For the text-containing cell, return its midpoint in (X, Y) coordinate format. 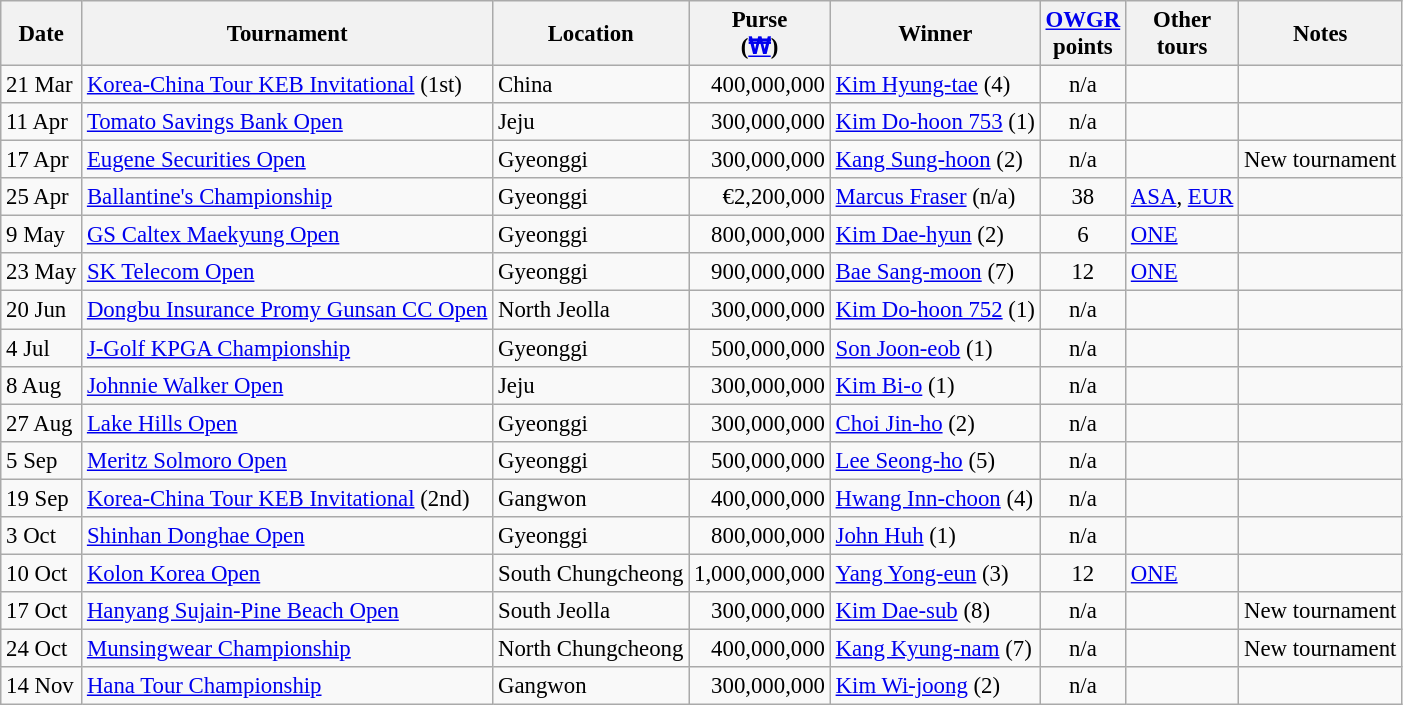
6 (1082, 235)
South Jeolla (591, 611)
Othertours (1182, 34)
11 Apr (42, 122)
Korea-China Tour KEB Invitational (2nd) (288, 498)
1,000,000,000 (760, 573)
Hanyang Sujain-Pine Beach Open (288, 611)
Meritz Solmoro Open (288, 460)
OWGRpoints (1082, 34)
14 Nov (42, 686)
21 Mar (42, 85)
20 Jun (42, 310)
8 Aug (42, 385)
Kim Dae-hyun (2) (935, 235)
Kim Do-hoon 752 (1) (935, 310)
5 Sep (42, 460)
Ballantine's Championship (288, 197)
38 (1082, 197)
17 Oct (42, 611)
China (591, 85)
Winner (935, 34)
Yang Yong-eun (3) (935, 573)
Johnnie Walker Open (288, 385)
Munsingwear Championship (288, 648)
Location (591, 34)
Shinhan Donghae Open (288, 536)
9 May (42, 235)
GS Caltex Maekyung Open (288, 235)
Kolon Korea Open (288, 573)
19 Sep (42, 498)
27 Aug (42, 423)
Lee Seong-ho (5) (935, 460)
Eugene Securities Open (288, 160)
€2,200,000 (760, 197)
Marcus Fraser (n/a) (935, 197)
Kim Hyung-tae (4) (935, 85)
Dongbu Insurance Promy Gunsan CC Open (288, 310)
17 Apr (42, 160)
Bae Sang-moon (7) (935, 273)
SK Telecom Open (288, 273)
Kang Kyung-nam (7) (935, 648)
Kim Wi-joong (2) (935, 686)
Date (42, 34)
Tournament (288, 34)
South Chungcheong (591, 573)
Hwang Inn-choon (4) (935, 498)
North Chungcheong (591, 648)
John Huh (1) (935, 536)
4 Jul (42, 348)
10 Oct (42, 573)
North Jeolla (591, 310)
Hana Tour Championship (288, 686)
900,000,000 (760, 273)
Kim Do-hoon 753 (1) (935, 122)
Tomato Savings Bank Open (288, 122)
Choi Jin-ho (2) (935, 423)
Purse(₩) (760, 34)
ASA, EUR (1182, 197)
Kim Dae-sub (8) (935, 611)
24 Oct (42, 648)
Kang Sung-hoon (2) (935, 160)
Kim Bi-o (1) (935, 385)
Notes (1320, 34)
3 Oct (42, 536)
J-Golf KPGA Championship (288, 348)
Korea-China Tour KEB Invitational (1st) (288, 85)
25 Apr (42, 197)
Son Joon-eob (1) (935, 348)
23 May (42, 273)
Lake Hills Open (288, 423)
